Capture the cell that displays the provided text and extract its [X, Y] central coordinate. 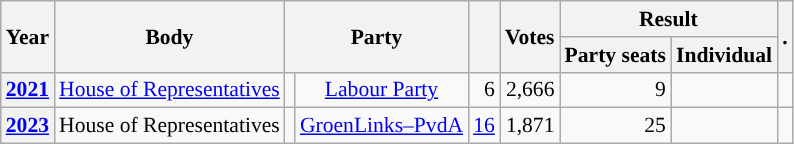
Votes [530, 36]
9 [616, 90]
16 [484, 126]
Individual [724, 55]
2023 [28, 126]
1,871 [530, 126]
Year [28, 36]
Labour Party [382, 90]
25 [616, 126]
Result [669, 19]
GroenLinks–PvdA [382, 126]
. [785, 36]
6 [484, 90]
Party seats [616, 55]
Body [170, 36]
2,666 [530, 90]
2021 [28, 90]
Party [376, 36]
